Search for the cell housing the specified text and yield its (X, Y) center coordinate. 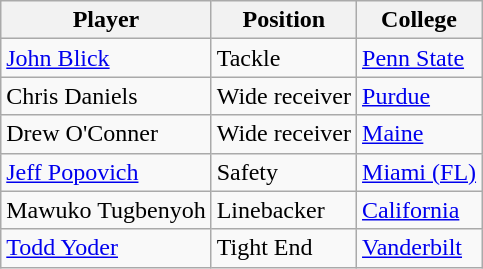
Miami (FL) (420, 172)
Tackle (284, 58)
Maine (420, 134)
Linebacker (284, 210)
California (420, 210)
Vanderbilt (420, 248)
Player (106, 20)
Purdue (420, 96)
John Blick (106, 58)
Jeff Popovich (106, 172)
Safety (284, 172)
College (420, 20)
Position (284, 20)
Chris Daniels (106, 96)
Drew O'Conner (106, 134)
Penn State (420, 58)
Tight End (284, 248)
Mawuko Tugbenyoh (106, 210)
Todd Yoder (106, 248)
